Locate the cell with the specified text and output its [x, y] center coordinate. 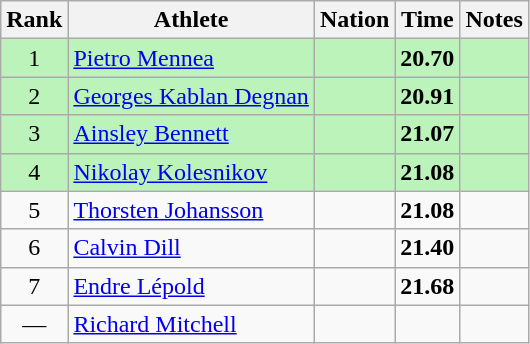
Pietro Mennea [192, 58]
Rank [34, 20]
6 [34, 248]
— [34, 324]
Calvin Dill [192, 248]
Ainsley Bennett [192, 134]
Georges Kablan Degnan [192, 96]
Nation [354, 20]
7 [34, 286]
21.40 [428, 248]
Endre Lépold [192, 286]
5 [34, 210]
Richard Mitchell [192, 324]
Thorsten Johansson [192, 210]
3 [34, 134]
1 [34, 58]
Nikolay Kolesnikov [192, 172]
20.70 [428, 58]
20.91 [428, 96]
2 [34, 96]
Athlete [192, 20]
Notes [494, 20]
21.68 [428, 286]
Time [428, 20]
21.07 [428, 134]
4 [34, 172]
